Output the (x, y) coordinate of the center of the cell containing the given text.  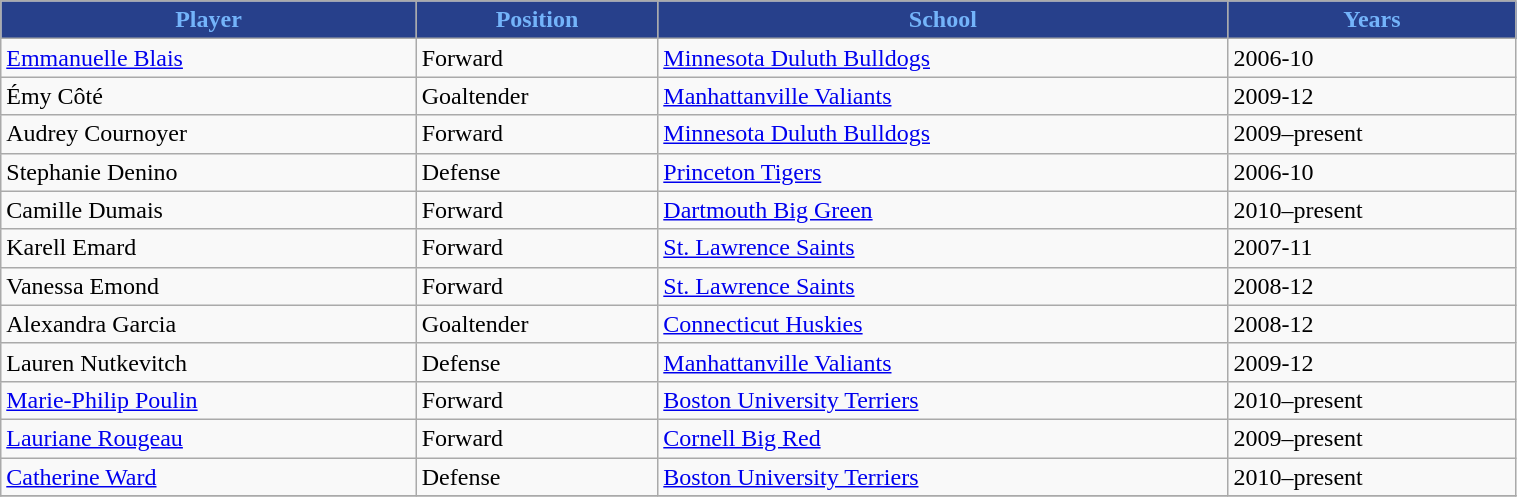
School (943, 20)
Catherine Ward (208, 477)
Lauriane Rougeau (208, 438)
Emmanuelle Blais (208, 58)
Émy Côté (208, 96)
Connecticut Huskies (943, 324)
2007-11 (1372, 248)
Player (208, 20)
Stephanie Denino (208, 172)
Camille Dumais (208, 210)
Vanessa Emond (208, 286)
Marie-Philip Poulin (208, 400)
Alexandra Garcia (208, 324)
Princeton Tigers (943, 172)
Years (1372, 20)
Position (537, 20)
Cornell Big Red (943, 438)
Lauren Nutkevitch (208, 362)
Audrey Cournoyer (208, 134)
Dartmouth Big Green (943, 210)
Karell Emard (208, 248)
